Identify which cell holds the provided text, then report its (x, y) central coordinate. 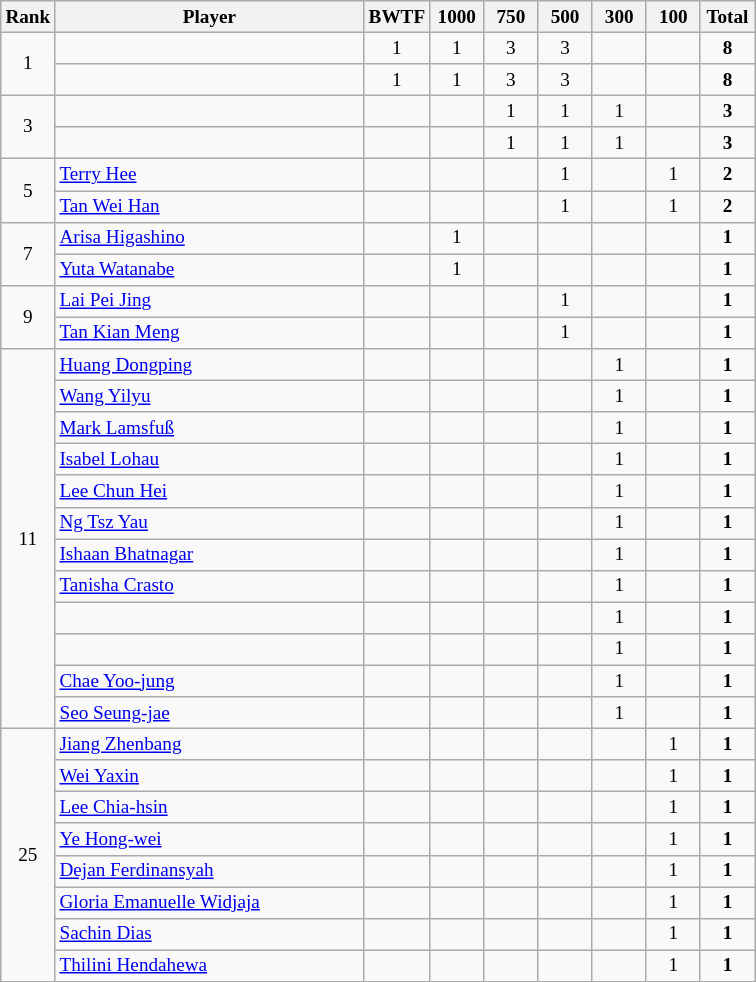
Tan Wei Han (210, 206)
7 (28, 254)
11 (28, 539)
Ng Tsz Yau (210, 523)
Gloria Emanuelle Widjaja (210, 902)
Player (210, 17)
Lai Pei Jing (210, 301)
Chae Yoo-jung (210, 681)
Dejan Ferdinansyah (210, 871)
Arisa Higashino (210, 238)
25 (28, 854)
BWTF (397, 17)
Huang Dongping (210, 365)
Tan Kian Meng (210, 333)
Wang Yilyu (210, 396)
300 (619, 17)
Yuta Watanabe (210, 270)
1000 (457, 17)
Terry Hee (210, 175)
Ishaan Bhatnagar (210, 554)
Mark Lamsfuß (210, 428)
Isabel Lohau (210, 460)
5 (28, 190)
Ye Hong-wei (210, 839)
500 (565, 17)
Rank (28, 17)
Wei Yaxin (210, 776)
Seo Seung-jae (210, 713)
Jiang Zhenbang (210, 744)
Total (727, 17)
9 (28, 316)
Sachin Dias (210, 934)
Lee Chia-hsin (210, 808)
750 (511, 17)
Lee Chun Hei (210, 491)
100 (673, 17)
Thilini Hendahewa (210, 966)
Tanisha Crasto (210, 586)
